Identify which cell holds the provided text, then report its (x, y) central coordinate. 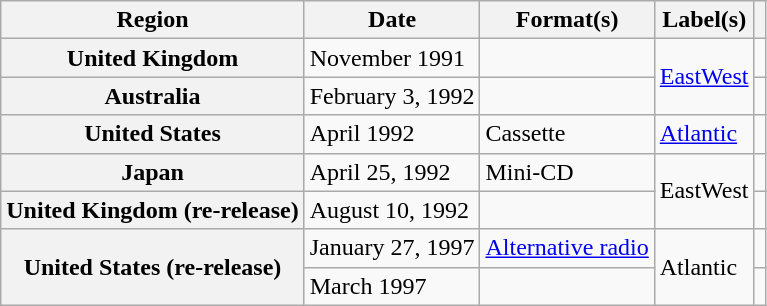
Cassette (567, 134)
March 1997 (392, 286)
United States (re-release) (152, 267)
Mini-CD (567, 172)
February 3, 1992 (392, 96)
Label(s) (704, 20)
January 27, 1997 (392, 248)
Australia (152, 96)
Japan (152, 172)
United Kingdom (152, 58)
August 10, 1992 (392, 210)
United Kingdom (re-release) (152, 210)
United States (152, 134)
April 25, 1992 (392, 172)
Alternative radio (567, 248)
Date (392, 20)
November 1991 (392, 58)
Region (152, 20)
Format(s) (567, 20)
April 1992 (392, 134)
